Detect which cell encompasses the target text, then output its (x, y) center coordinate. 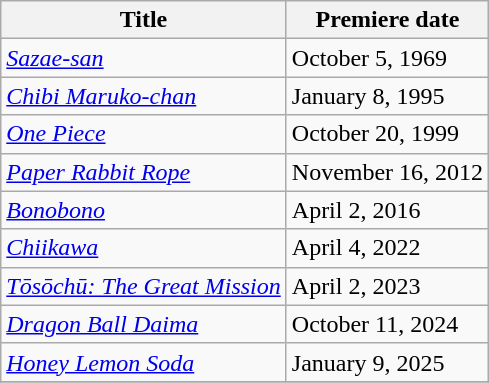
Sazae-san (144, 58)
January 9, 2025 (387, 362)
October 20, 1999 (387, 134)
April 2, 2023 (387, 286)
Honey Lemon Soda (144, 362)
April 4, 2022 (387, 248)
November 16, 2012 (387, 172)
January 8, 1995 (387, 96)
October 5, 1969 (387, 58)
Premiere date (387, 20)
Chiikawa (144, 248)
Title (144, 20)
Paper Rabbit Rope (144, 172)
Chibi Maruko-chan (144, 96)
October 11, 2024 (387, 324)
April 2, 2016 (387, 210)
One Piece (144, 134)
Dragon Ball Daima (144, 324)
Bonobono (144, 210)
Tōsōchū: The Great Mission (144, 286)
